Return [x, y] of the center of cell containing provided text 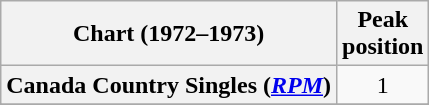
Chart (1972–1973) [169, 34]
Canada Country Singles (RPM) [169, 85]
Peak position [383, 34]
1 [383, 85]
